Search for the cell housing the specified text and yield its [x, y] center coordinate. 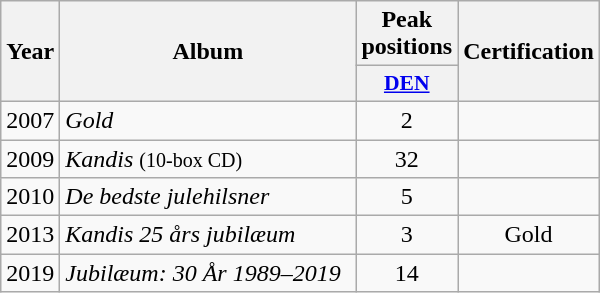
32 [407, 159]
Peak positions [407, 34]
Album [208, 52]
Jubilæum: 30 År 1989–2019 [208, 273]
2010 [30, 197]
14 [407, 273]
Kandis (10-box CD) [208, 159]
2009 [30, 159]
2 [407, 120]
2019 [30, 273]
5 [407, 197]
2007 [30, 120]
Kandis 25 års jubilæum [208, 235]
Certification [529, 52]
DEN [407, 84]
De bedste julehilsner [208, 197]
Year [30, 52]
2013 [30, 235]
3 [407, 235]
